Return [x, y] of the center of cell containing provided text 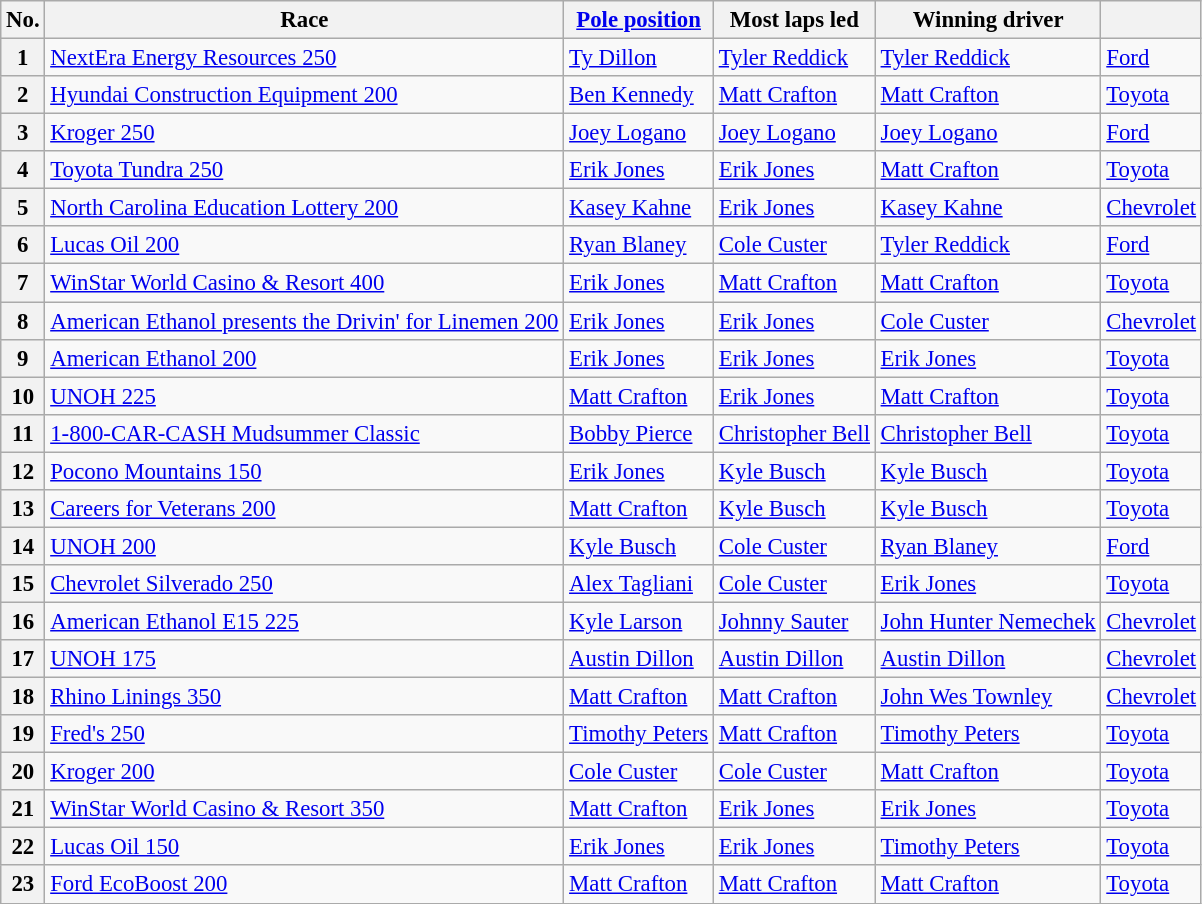
Rhino Linings 350 [304, 697]
NextEra Energy Resources 250 [304, 58]
18 [23, 697]
Kyle Larson [639, 621]
Kroger 250 [304, 133]
Toyota Tundra 250 [304, 170]
20 [23, 772]
5 [23, 208]
WinStar World Casino & Resort 350 [304, 809]
Chevrolet Silverado 250 [304, 584]
17 [23, 659]
Bobby Pierce [639, 433]
Race [304, 20]
Ben Kennedy [639, 95]
Fred's 250 [304, 734]
4 [23, 170]
13 [23, 509]
Ty Dillon [639, 58]
American Ethanol 200 [304, 358]
7 [23, 283]
WinStar World Casino & Resort 400 [304, 283]
8 [23, 321]
1 [23, 58]
1-800-CAR-CASH Mudsummer Classic [304, 433]
19 [23, 734]
UNOH 225 [304, 396]
16 [23, 621]
Ford EcoBoost 200 [304, 885]
3 [23, 133]
Kroger 200 [304, 772]
10 [23, 396]
Alex Tagliani [639, 584]
Careers for Veterans 200 [304, 509]
UNOH 175 [304, 659]
John Hunter Nemechek [988, 621]
14 [23, 546]
John Wes Townley [988, 697]
No. [23, 20]
22 [23, 847]
Pocono Mountains 150 [304, 471]
Johnny Sauter [794, 621]
23 [23, 885]
Pole position [639, 20]
15 [23, 584]
9 [23, 358]
Lucas Oil 200 [304, 245]
Hyundai Construction Equipment 200 [304, 95]
12 [23, 471]
Lucas Oil 150 [304, 847]
American Ethanol presents the Drivin' for Linemen 200 [304, 321]
UNOH 200 [304, 546]
American Ethanol E15 225 [304, 621]
2 [23, 95]
Most laps led [794, 20]
Winning driver [988, 20]
6 [23, 245]
11 [23, 433]
21 [23, 809]
North Carolina Education Lottery 200 [304, 208]
